Output the [X, Y] coordinate of the center of the cell containing the given text.  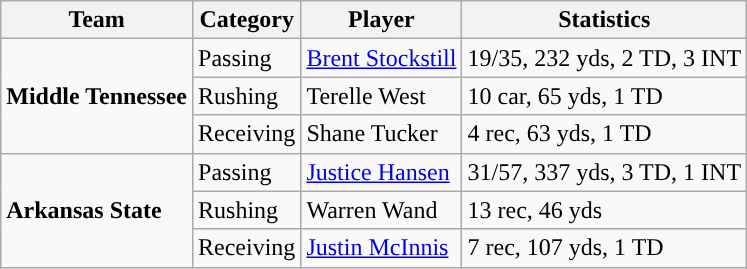
Warren Wand [382, 210]
Shane Tucker [382, 134]
31/57, 337 yds, 3 TD, 1 INT [604, 172]
Player [382, 20]
Brent Stockstill [382, 58]
Justice Hansen [382, 172]
Category [247, 20]
Middle Tennessee [97, 96]
7 rec, 107 yds, 1 TD [604, 248]
Arkansas State [97, 210]
19/35, 232 yds, 2 TD, 3 INT [604, 58]
10 car, 65 yds, 1 TD [604, 96]
Terelle West [382, 96]
4 rec, 63 yds, 1 TD [604, 134]
13 rec, 46 yds [604, 210]
Statistics [604, 20]
Justin McInnis [382, 248]
Team [97, 20]
